Find where the given text appears and provide that cell's center as [x, y] coordinate. 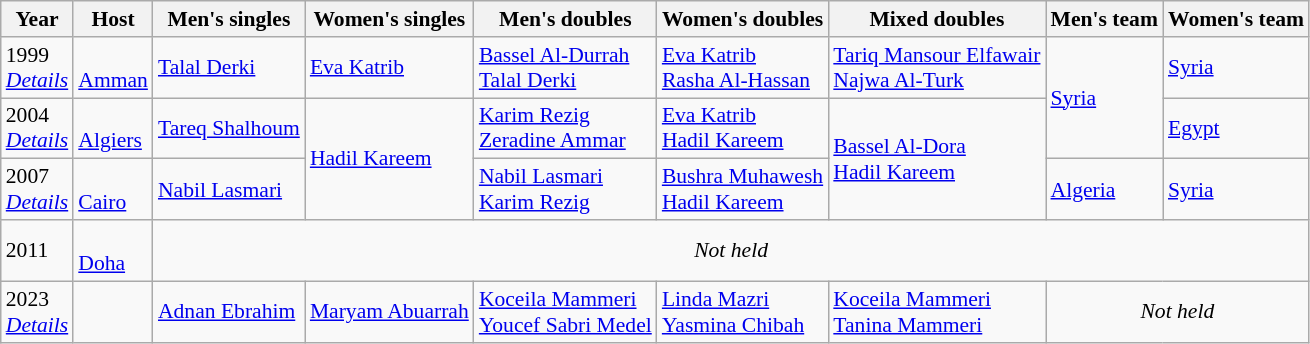
Hadil Kareem [390, 159]
Maryam Abuarrah [390, 312]
2023Details [37, 312]
Women's singles [390, 19]
2011 [37, 250]
Talal Derki [229, 68]
Adnan Ebrahim [229, 312]
Men's doubles [566, 19]
Bushra Muhawesh Hadil Kareem [742, 190]
Men's team [1104, 19]
Eva Katrib Rasha Al-Hassan [742, 68]
Nabil Lasmari Karim Rezig [566, 190]
Men's singles [229, 19]
Algiers [113, 128]
Women's team [1236, 19]
Algeria [1104, 190]
1999Details [37, 68]
Host [113, 19]
Mixed doubles [936, 19]
Tareq Shalhoum [229, 128]
2007Details [37, 190]
Bassel Al-Durrah Talal Derki [566, 68]
Eva Katrib Hadil Kareem [742, 128]
Doha [113, 250]
Tariq Mansour Elfawair Najwa Al-Turk [936, 68]
Cairo [113, 190]
Eva Katrib [390, 68]
Year [37, 19]
Amman [113, 68]
Karim Rezig Zeradine Ammar [566, 128]
Koceila Mammeri Youcef Sabri Medel [566, 312]
Bassel Al-Dora Hadil Kareem [936, 159]
Egypt [1236, 128]
Women's doubles [742, 19]
Nabil Lasmari [229, 190]
Koceila Mammeri Tanina Mammeri [936, 312]
2004Details [37, 128]
Linda Mazri Yasmina Chibah [742, 312]
